Provide the (x, y) coordinate of the cell's center where the given text is located.  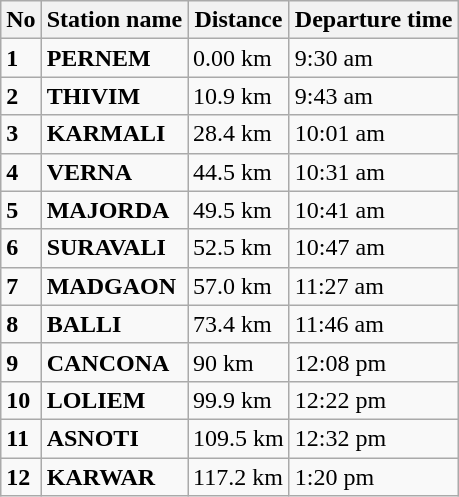
11:46 am (374, 324)
28.4 km (239, 134)
10:47 am (374, 248)
Station name (114, 20)
VERNA (114, 172)
44.5 km (239, 172)
11 (21, 438)
SURAVALI (114, 248)
73.4 km (239, 324)
9 (21, 362)
49.5 km (239, 210)
12:08 pm (374, 362)
10.9 km (239, 96)
5 (21, 210)
KARMALI (114, 134)
Departure time (374, 20)
6 (21, 248)
7 (21, 286)
9:30 am (374, 58)
8 (21, 324)
4 (21, 172)
No (21, 20)
CANCONA (114, 362)
PERNEM (114, 58)
10:31 am (374, 172)
12:22 pm (374, 400)
THIVIM (114, 96)
MAJORDA (114, 210)
0.00 km (239, 58)
3 (21, 134)
1:20 pm (374, 477)
109.5 km (239, 438)
10:01 am (374, 134)
117.2 km (239, 477)
12:32 pm (374, 438)
Distance (239, 20)
1 (21, 58)
99.9 km (239, 400)
9:43 am (374, 96)
LOLIEM (114, 400)
90 km (239, 362)
57.0 km (239, 286)
11:27 am (374, 286)
ASNOTI (114, 438)
MADGAON (114, 286)
BALLI (114, 324)
10 (21, 400)
KARWAR (114, 477)
10:41 am (374, 210)
12 (21, 477)
2 (21, 96)
52.5 km (239, 248)
